Return the [X, Y] coordinate for the center point of the cell that contains the specified text.  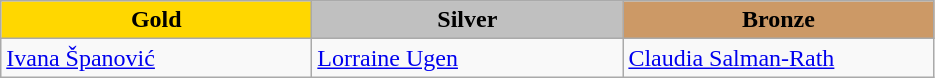
Gold [156, 20]
Bronze [778, 20]
Ivana Španović [156, 58]
Silver [468, 20]
Lorraine Ugen [468, 58]
Claudia Salman-Rath [778, 58]
